Determine the (X, Y) coordinate at the center of the cell enclosing the given text.  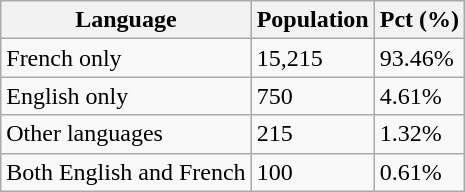
750 (312, 96)
Language (126, 20)
Other languages (126, 134)
Pct (%) (419, 20)
15,215 (312, 58)
Both English and French (126, 172)
1.32% (419, 134)
215 (312, 134)
100 (312, 172)
93.46% (419, 58)
French only (126, 58)
English only (126, 96)
Population (312, 20)
0.61% (419, 172)
4.61% (419, 96)
